Output the (x, y) coordinate of the center of the cell containing the given text.  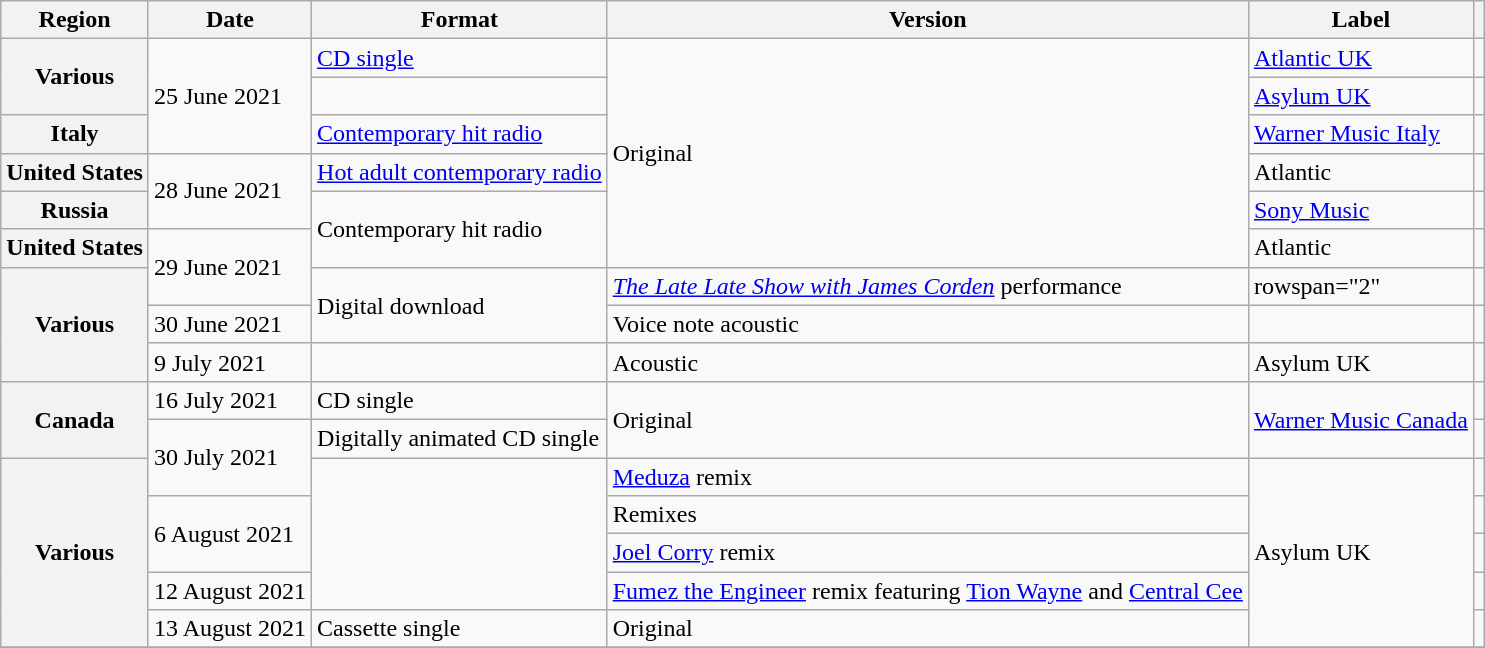
The Late Late Show with James Corden performance (928, 286)
Region (75, 20)
Remixes (928, 515)
Italy (75, 134)
9 July 2021 (230, 362)
Russia (75, 210)
Canada (75, 419)
Date (230, 20)
13 August 2021 (230, 629)
25 June 2021 (230, 96)
Cassette single (460, 629)
28 June 2021 (230, 191)
30 June 2021 (230, 324)
6 August 2021 (230, 534)
Label (1360, 20)
Voice note acoustic (928, 324)
Warner Music Italy (1360, 134)
Hot adult contemporary radio (460, 172)
29 June 2021 (230, 267)
Version (928, 20)
Digitally animated CD single (460, 438)
Warner Music Canada (1360, 419)
Format (460, 20)
Atlantic UK (1360, 58)
Meduza remix (928, 477)
12 August 2021 (230, 591)
Sony Music (1360, 210)
16 July 2021 (230, 400)
Digital download (460, 305)
Fumez the Engineer remix featuring Tion Wayne and Central Cee (928, 591)
Joel Corry remix (928, 553)
Acoustic (928, 362)
rowspan="2" (1360, 286)
30 July 2021 (230, 457)
